Pinpoint the cell where the given text exists, returning its [x, y] midpoint coordinate. 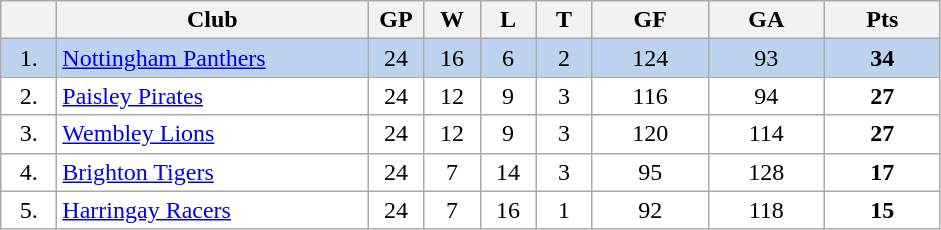
1 [564, 210]
T [564, 20]
95 [650, 172]
Wembley Lions [212, 134]
15 [882, 210]
Harringay Racers [212, 210]
GF [650, 20]
94 [766, 96]
Pts [882, 20]
2 [564, 58]
Paisley Pirates [212, 96]
2. [29, 96]
L [508, 20]
34 [882, 58]
5. [29, 210]
14 [508, 172]
114 [766, 134]
120 [650, 134]
W [452, 20]
Brighton Tigers [212, 172]
118 [766, 210]
GP [396, 20]
1. [29, 58]
124 [650, 58]
Club [212, 20]
Nottingham Panthers [212, 58]
4. [29, 172]
17 [882, 172]
6 [508, 58]
3. [29, 134]
GA [766, 20]
93 [766, 58]
92 [650, 210]
116 [650, 96]
128 [766, 172]
